Find where the given text appears and provide that cell's center as [X, Y] coordinate. 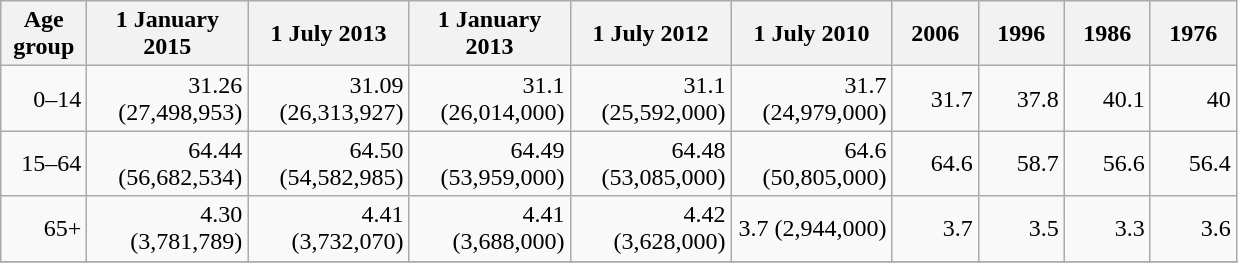
64.6 [935, 164]
4.42 (3,628,000) [650, 228]
1 January 2015 [168, 34]
31.7 (24,979,000) [812, 98]
64.6 (50,805,000) [812, 164]
2006 [935, 34]
1 January 2013 [490, 34]
31.1 (26,014,000) [490, 98]
40.1 [1107, 98]
4.30 (3,781,789) [168, 228]
64.48 (53,085,000) [650, 164]
3.5 [1021, 228]
31.09 (26,313,927) [328, 98]
4.41 (3,688,000) [490, 228]
3.3 [1107, 228]
31.26 (27,498,953) [168, 98]
0–14 [44, 98]
56.6 [1107, 164]
1976 [1193, 34]
40 [1193, 98]
1 July 2010 [812, 34]
37.8 [1021, 98]
1996 [1021, 34]
64.44 (56,682,534) [168, 164]
4.41 (3,732,070) [328, 228]
1986 [1107, 34]
65+ [44, 228]
58.7 [1021, 164]
1 July 2012 [650, 34]
15–64 [44, 164]
3.6 [1193, 228]
1 July 2013 [328, 34]
31.1 (25,592,000) [650, 98]
3.7 [935, 228]
64.49 (53,959,000) [490, 164]
Age group [44, 34]
64.50 (54,582,985) [328, 164]
56.4 [1193, 164]
3.7 (2,944,000) [812, 228]
31.7 [935, 98]
